Pinpoint the cell where the given text exists, returning its (x, y) midpoint coordinate. 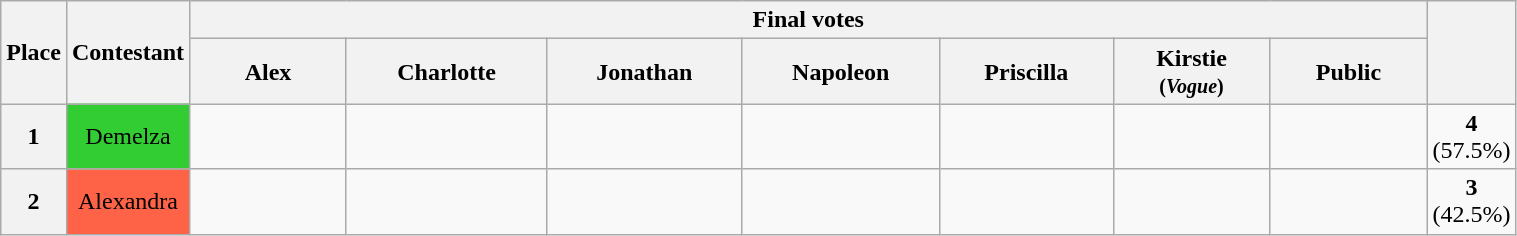
Alexandra (128, 202)
Public (1348, 72)
Demelza (128, 136)
1 (34, 136)
Charlotte (446, 72)
Napoleon (841, 72)
3 (42.5%) (1472, 202)
Final votes (808, 20)
2 (34, 202)
Alex (268, 72)
Kirstie (Vogue) (1192, 72)
4 (57.5%) (1472, 136)
Priscilla (1026, 72)
Contestant (128, 52)
Jonathan (644, 72)
Place (34, 52)
